Return the (x, y) coordinate for the center point of the cell that contains the specified text.  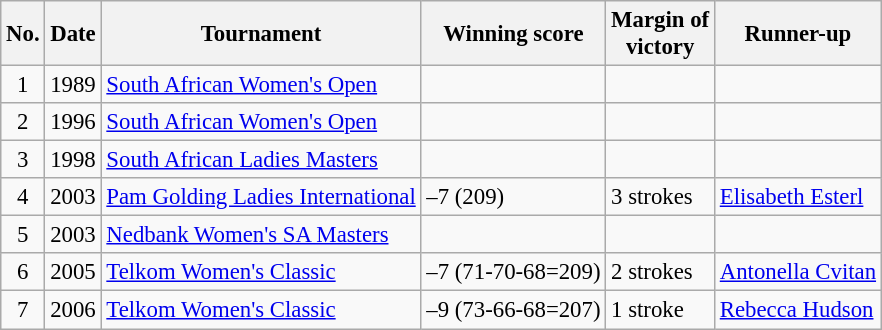
2 strokes (660, 273)
2005 (73, 273)
Pam Golding Ladies International (261, 197)
6 (23, 273)
2006 (73, 310)
South African Ladies Masters (261, 160)
1 stroke (660, 310)
3 (23, 160)
1 (23, 85)
3 strokes (660, 197)
4 (23, 197)
1996 (73, 122)
1989 (73, 85)
2 (23, 122)
Date (73, 34)
Nedbank Women's SA Masters (261, 235)
Winning score (514, 34)
–9 (73-66-68=207) (514, 310)
No. (23, 34)
–7 (209) (514, 197)
Tournament (261, 34)
Runner-up (798, 34)
–7 (71-70-68=209) (514, 273)
Margin ofvictory (660, 34)
5 (23, 235)
Rebecca Hudson (798, 310)
1998 (73, 160)
7 (23, 310)
Antonella Cvitan (798, 273)
Elisabeth Esterl (798, 197)
